For the text-containing cell, return its midpoint in [x, y] coordinate format. 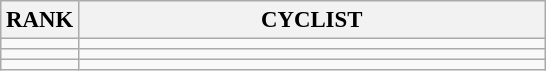
RANK [40, 20]
CYCLIST [312, 20]
